Return the (X, Y) coordinate for the center point of the cell that contains the specified text.  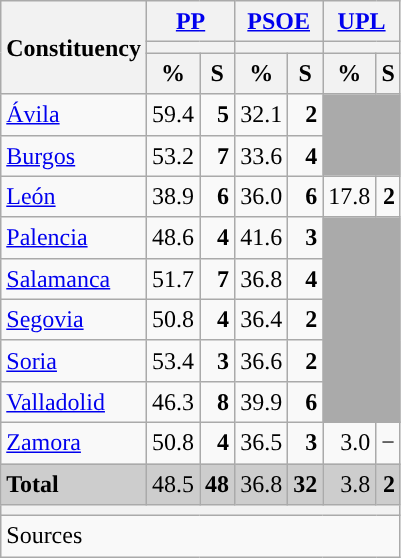
36.0 (262, 196)
36.6 (262, 360)
48.5 (172, 484)
Burgos (74, 156)
38.9 (172, 196)
46.3 (172, 402)
53.2 (172, 156)
17.8 (350, 196)
− (388, 442)
41.6 (262, 238)
Zamora (74, 442)
5 (218, 114)
Salamanca (74, 278)
32.1 (262, 114)
36.4 (262, 320)
Constituency (74, 48)
Ávila (74, 114)
UPL (362, 22)
8 (218, 402)
Valladolid (74, 402)
Total (74, 484)
36.5 (262, 442)
3.8 (350, 484)
Soria (74, 360)
PSOE (279, 22)
59.4 (172, 114)
32 (306, 484)
PP (190, 22)
3.0 (350, 442)
Sources (201, 536)
53.4 (172, 360)
Segovia (74, 320)
48.6 (172, 238)
51.7 (172, 278)
48 (218, 484)
39.9 (262, 402)
Palencia (74, 238)
León (74, 196)
33.6 (262, 156)
